Detect which cell encompasses the target text, then output its [X, Y] center coordinate. 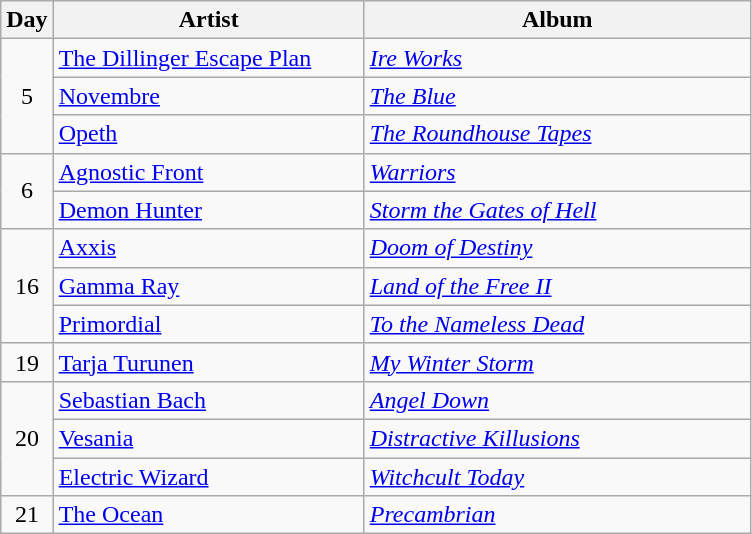
The Ocean [208, 515]
The Roundhouse Tapes [557, 134]
Vesania [208, 438]
To the Nameless Dead [557, 324]
Land of the Free II [557, 286]
Gamma Ray [208, 286]
Opeth [208, 134]
20 [27, 438]
5 [27, 96]
Precambrian [557, 515]
The Blue [557, 96]
Axxis [208, 248]
Album [557, 20]
Tarja Turunen [208, 362]
Witchcult Today [557, 477]
My Winter Storm [557, 362]
Day [27, 20]
Ire Works [557, 58]
Primordial [208, 324]
21 [27, 515]
16 [27, 286]
Warriors [557, 172]
Artist [208, 20]
Storm the Gates of Hell [557, 210]
Electric Wizard [208, 477]
Sebastian Bach [208, 400]
Distractive Killusions [557, 438]
Demon Hunter [208, 210]
Angel Down [557, 400]
Agnostic Front [208, 172]
19 [27, 362]
The Dillinger Escape Plan [208, 58]
6 [27, 191]
Doom of Destiny [557, 248]
Novembre [208, 96]
